Determine the [x, y] coordinate at the center of the cell enclosing the given text.  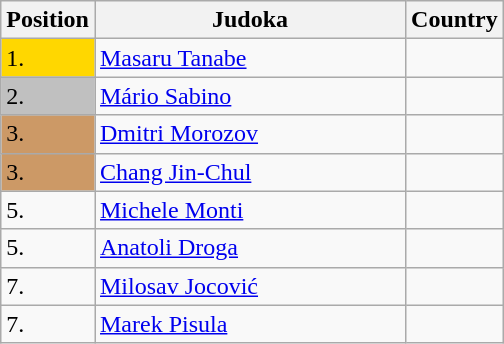
Chang Jin-Chul [250, 172]
Masaru Tanabe [250, 58]
Position [48, 20]
Country [455, 20]
Mário Sabino [250, 96]
Anatoli Droga [250, 248]
2. [48, 96]
Dmitri Morozov [250, 134]
1. [48, 58]
Judoka [250, 20]
Michele Monti [250, 210]
Marek Pisula [250, 324]
Milosav Jocović [250, 286]
